From the cell containing the given text, extract its center point as (x, y) coordinate. 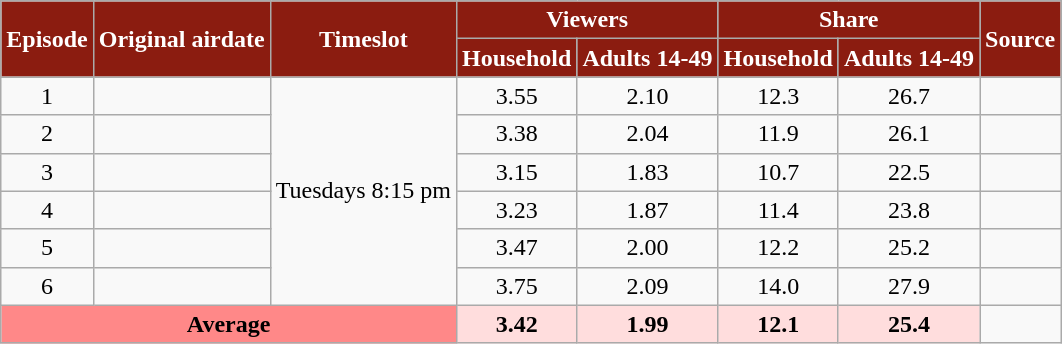
10.7 (778, 172)
11.9 (778, 134)
Timeslot (363, 39)
12.2 (778, 248)
3.38 (516, 134)
4 (47, 210)
11.4 (778, 210)
1 (47, 96)
2.04 (648, 134)
Original airdate (182, 39)
Episode (47, 39)
1.99 (648, 324)
26.1 (908, 134)
Source (1020, 39)
Average (229, 324)
12.3 (778, 96)
3.42 (516, 324)
Viewers (587, 20)
22.5 (908, 172)
Tuesdays 8:15 pm (363, 191)
3.75 (516, 286)
2.09 (648, 286)
27.9 (908, 286)
25.2 (908, 248)
26.7 (908, 96)
2 (47, 134)
2.10 (648, 96)
25.4 (908, 324)
3 (47, 172)
5 (47, 248)
1.87 (648, 210)
6 (47, 286)
3.55 (516, 96)
14.0 (778, 286)
12.1 (778, 324)
3.47 (516, 248)
3.23 (516, 210)
2.00 (648, 248)
Share (849, 20)
23.8 (908, 210)
1.83 (648, 172)
3.15 (516, 172)
